Scan for the cell matching the given text and deliver its [X, Y] coordinate at center. 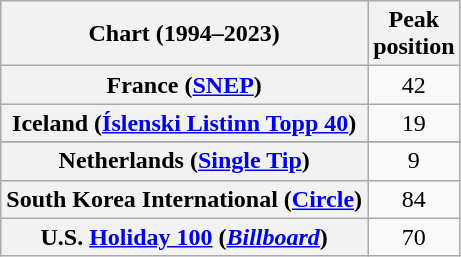
42 [414, 85]
70 [414, 237]
84 [414, 199]
19 [414, 123]
South Korea International (Circle) [184, 199]
Chart (1994–2023) [184, 34]
U.S. Holiday 100 (Billboard) [184, 237]
France (SNEP) [184, 85]
Netherlands (Single Tip) [184, 161]
9 [414, 161]
Iceland (Íslenski Listinn Topp 40) [184, 123]
Peakposition [414, 34]
